Scan for the cell matching the given text and deliver its [x, y] coordinate at center. 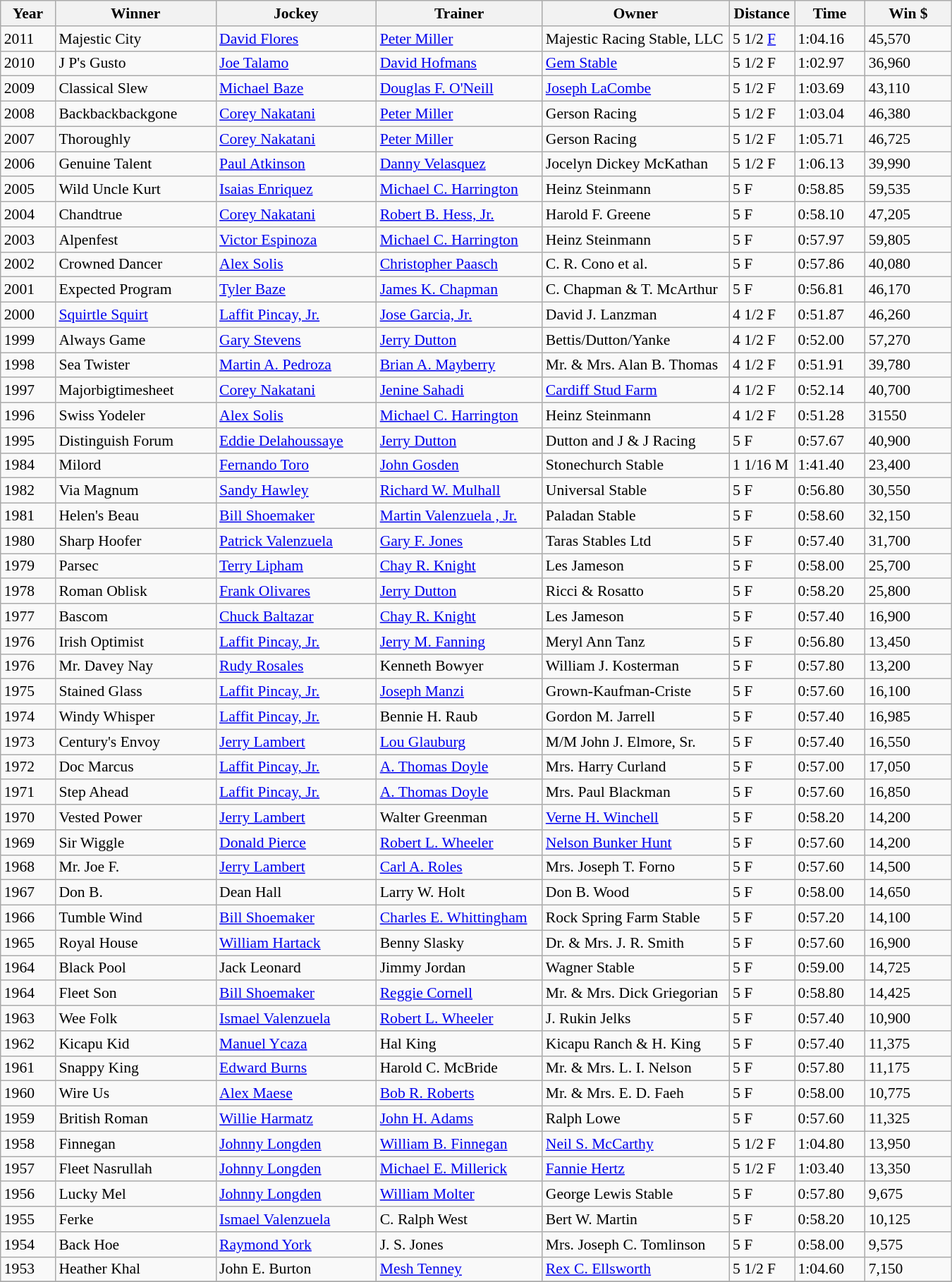
Mr. & Mrs. L. I. Nelson [636, 1068]
Mr. & Mrs. Alan B. Thomas [636, 365]
31550 [908, 415]
1954 [28, 1245]
Grown-Kaufman-Criste [636, 692]
40,900 [908, 441]
Doc Marcus [135, 767]
1955 [28, 1219]
2004 [28, 214]
C. Chapman & T. McArthur [636, 290]
C. R. Cono et al. [636, 264]
John H. Adams [460, 1119]
David Hofmans [460, 63]
1968 [28, 867]
11,325 [908, 1119]
1960 [28, 1094]
Michael E. Millerick [460, 1169]
2011 [28, 39]
16,985 [908, 717]
Sir Wiggle [135, 843]
Danny Velasquez [460, 164]
2005 [28, 190]
0:57.67 [829, 441]
C. Ralph West [460, 1219]
1972 [28, 767]
Mesh Tenney [460, 1269]
Jimmy Jordan [460, 968]
Bettis/Dutton/Yanke [636, 340]
1970 [28, 817]
14,650 [908, 893]
1:06.13 [829, 164]
1966 [28, 918]
57,270 [908, 340]
1962 [28, 1044]
Taras Stables Ltd [636, 541]
Win $ [908, 13]
Kicapu Ranch & H. King [636, 1044]
Terry Lipham [296, 566]
James K. Chapman [460, 290]
Tyler Baze [296, 290]
William Hartack [296, 943]
36,960 [908, 63]
1:04.60 [829, 1269]
Chuck Baltazar [296, 616]
11,375 [908, 1044]
Mrs. Joseph T. Forno [636, 867]
1958 [28, 1144]
William J. Kosterman [636, 666]
1969 [28, 843]
Paladan Stable [636, 516]
0:58.10 [829, 214]
1961 [28, 1068]
Willie Harmatz [296, 1119]
32,150 [908, 516]
Black Pool [135, 968]
Genuine Talent [135, 164]
Eddie Delahoussaye [296, 441]
Swiss Yodeler [135, 415]
39,990 [908, 164]
Donald Pierce [296, 843]
0:56.81 [829, 290]
1997 [28, 391]
25,800 [908, 592]
Bascom [135, 616]
Ricci & Rosatto [636, 592]
Gem Stable [636, 63]
Tumble Wind [135, 918]
Cardiff Stud Farm [636, 391]
14,425 [908, 994]
John Gosden [460, 465]
1:03.69 [829, 89]
2002 [28, 264]
Patrick Valenzuela [296, 541]
Reggie Cornell [460, 994]
25,700 [908, 566]
Frank Olivares [296, 592]
13,200 [908, 666]
1957 [28, 1169]
16,100 [908, 692]
David J. Lanzman [636, 315]
30,550 [908, 491]
1996 [28, 415]
Year [28, 13]
Paul Atkinson [296, 164]
1977 [28, 616]
Christopher Paasch [460, 264]
Joseph LaCombe [636, 89]
Winner [135, 13]
0:59.00 [829, 968]
British Roman [135, 1119]
1979 [28, 566]
0:58.80 [829, 994]
Jerry M. Fanning [460, 642]
1965 [28, 943]
0:57.97 [829, 240]
Wagner Stable [636, 968]
Robert B. Hess, Jr. [460, 214]
14,500 [908, 867]
Brian A. Mayberry [460, 365]
0:51.28 [829, 415]
Squirtle Squirt [135, 315]
Jocelyn Dickey McKathan [636, 164]
Jack Leonard [296, 968]
Roman Oblisk [135, 592]
43,110 [908, 89]
Mrs. Paul Blackman [636, 793]
Lou Glauburg [460, 742]
31,700 [908, 541]
Isaias Enriquez [296, 190]
Raymond York [296, 1245]
2008 [28, 114]
7,150 [908, 1269]
1967 [28, 893]
Richard W. Mulhall [460, 491]
Majestic Racing Stable, LLC [636, 39]
1:03.04 [829, 114]
Classical Slew [135, 89]
Benny Slasky [460, 943]
Royal House [135, 943]
Universal Stable [636, 491]
Dutton and J & J Racing [636, 441]
Meryl Ann Tanz [636, 642]
Mr. Davey Nay [135, 666]
2001 [28, 290]
Neil S. McCarthy [636, 1144]
1 1/16 M [762, 465]
11,175 [908, 1068]
Manuel Ycaza [296, 1044]
Nelson Bunker Hunt [636, 843]
Stained Glass [135, 692]
George Lewis Stable [636, 1195]
Joe Talamo [296, 63]
Mrs. Harry Curland [636, 767]
40,080 [908, 264]
0:57.20 [829, 918]
Snappy King [135, 1068]
1963 [28, 1018]
Bob R. Roberts [460, 1094]
1971 [28, 793]
1959 [28, 1119]
2006 [28, 164]
Stonechurch Stable [636, 465]
0:51.87 [829, 315]
Finnegan [135, 1144]
Don B. [135, 893]
1980 [28, 541]
Mrs. Joseph C. Tomlinson [636, 1245]
Sandy Hawley [296, 491]
Jenine Sahadi [460, 391]
Walter Greenman [460, 817]
Crowned Dancer [135, 264]
Mr. & Mrs. Dick Griegorian [636, 994]
Victor Espinoza [296, 240]
1953 [28, 1269]
46,170 [908, 290]
Vested Power [135, 817]
J. Rukin Jelks [636, 1018]
Expected Program [135, 290]
Mr. Joe F. [135, 867]
Bennie H. Raub [460, 717]
10,125 [908, 1219]
59,535 [908, 190]
Alpenfest [135, 240]
Via Magnum [135, 491]
14,100 [908, 918]
Harold C. McBride [460, 1068]
Edward Burns [296, 1068]
Fannie Hertz [636, 1169]
Hal King [460, 1044]
1:04.16 [829, 39]
Rudy Rosales [296, 666]
23,400 [908, 465]
0:57.00 [829, 767]
1973 [28, 742]
Time [829, 13]
Trainer [460, 13]
Michael Baze [296, 89]
40,700 [908, 391]
Douglas F. O'Neill [460, 89]
Charles E. Whittingham [460, 918]
Harold F. Greene [636, 214]
William Molter [460, 1195]
Wire Us [135, 1094]
46,380 [908, 114]
Majestic City [135, 39]
Wee Folk [135, 1018]
Thoroughly [135, 139]
0:58.60 [829, 516]
Don B. Wood [636, 893]
Step Ahead [135, 793]
Larry W. Holt [460, 893]
Distinguish Forum [135, 441]
16,850 [908, 793]
1:02.97 [829, 63]
1978 [28, 592]
0:51.91 [829, 365]
1:05.71 [829, 139]
1981 [28, 516]
10,900 [908, 1018]
17,050 [908, 767]
Fleet Son [135, 994]
Sea Twister [135, 365]
Mr. & Mrs. E. D. Faeh [636, 1094]
J. S. Jones [460, 1245]
Gary F. Jones [460, 541]
Bert W. Martin [636, 1219]
Century's Envoy [135, 742]
Wild Uncle Kurt [135, 190]
Sharp Hoofer [135, 541]
Gary Stevens [296, 340]
1982 [28, 491]
Carl A. Roles [460, 867]
Chandtrue [135, 214]
Owner [636, 13]
1998 [28, 365]
Jose Garcia, Jr. [460, 315]
46,725 [908, 139]
59,805 [908, 240]
Majorbigtimesheet [135, 391]
2000 [28, 315]
Kenneth Bowyer [460, 666]
Backbackbackgone [135, 114]
13,350 [908, 1169]
39,780 [908, 365]
Windy Whisper [135, 717]
1956 [28, 1195]
Helen's Beau [135, 516]
Martin A. Pedroza [296, 365]
Verne H. Winchell [636, 817]
9,575 [908, 1245]
Fleet Nasrullah [135, 1169]
45,570 [908, 39]
Ralph Lowe [636, 1119]
13,950 [908, 1144]
2003 [28, 240]
1:04.80 [829, 1144]
Rex C. Ellsworth [636, 1269]
M/M John J. Elmore, Sr. [636, 742]
J P's Gusto [135, 63]
William B. Finnegan [460, 1144]
1975 [28, 692]
Martin Valenzuela , Jr. [460, 516]
2007 [28, 139]
46,260 [908, 315]
Fernando Toro [296, 465]
Jockey [296, 13]
Always Game [135, 340]
Joseph Manzi [460, 692]
Milord [135, 465]
1999 [28, 340]
Heather Khal [135, 1269]
2010 [28, 63]
0:57.86 [829, 264]
16,550 [908, 742]
0:52.00 [829, 340]
1974 [28, 717]
10,775 [908, 1094]
Dean Hall [296, 893]
14,725 [908, 968]
0:52.14 [829, 391]
1:41.40 [829, 465]
2009 [28, 89]
Rock Spring Farm Stable [636, 918]
Dr. & Mrs. J. R. Smith [636, 943]
1984 [28, 465]
David Flores [296, 39]
John E. Burton [296, 1269]
Parsec [135, 566]
Ferke [135, 1219]
1995 [28, 441]
Irish Optimist [135, 642]
Lucky Mel [135, 1195]
Alex Maese [296, 1094]
1:03.40 [829, 1169]
9,675 [908, 1195]
Gordon M. Jarrell [636, 717]
Distance [762, 13]
13,450 [908, 642]
Back Hoe [135, 1245]
Kicapu Kid [135, 1044]
0:58.85 [829, 190]
47,205 [908, 214]
